Output the [x, y] coordinate of the center of the cell containing the given text.  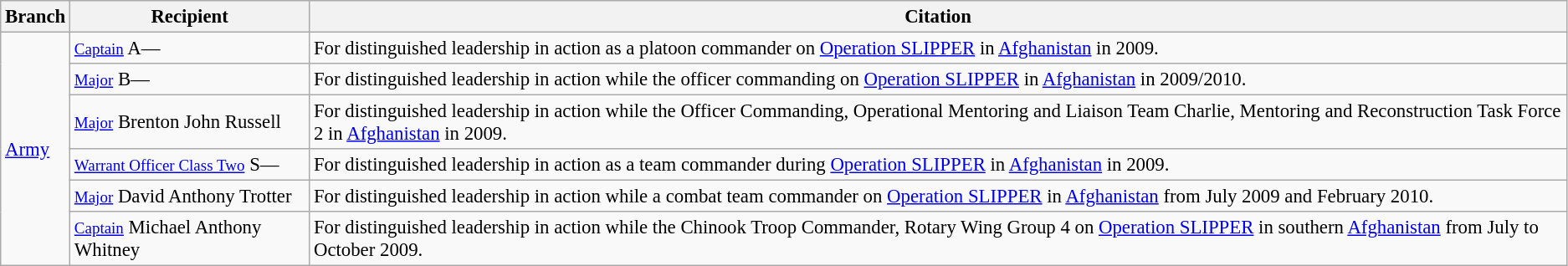
For distinguished leadership in action as a team commander during Operation SLIPPER in Afghanistan in 2009. [939, 165]
For distinguished leadership in action while the officer commanding on Operation SLIPPER in Afghanistan in 2009/2010. [939, 79]
Warrant Officer Class Two S— [190, 165]
For distinguished leadership in action as a platoon commander on Operation SLIPPER in Afghanistan in 2009. [939, 49]
Recipient [190, 17]
For distinguished leadership in action while a combat team commander on Operation SLIPPER in Afghanistan from July 2009 and February 2010. [939, 197]
Major David Anthony Trotter [190, 197]
Captain A— [190, 49]
Major Brenton John Russell [190, 122]
Citation [939, 17]
Major B— [190, 79]
Branch [35, 17]
